Determine the (X, Y) coordinate at the center of the cell enclosing the given text.  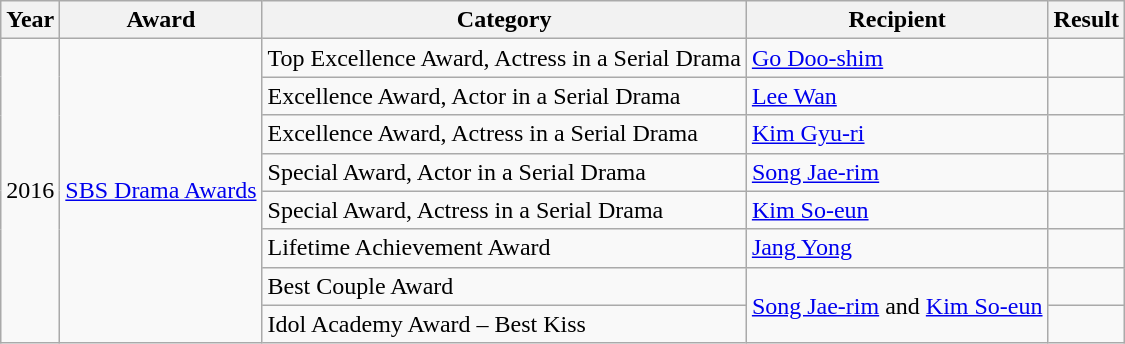
Year (30, 20)
Song Jae-rim (897, 172)
Song Jae-rim and Kim So-eun (897, 305)
Lifetime Achievement Award (504, 248)
Special Award, Actor in a Serial Drama (504, 172)
Go Doo-shim (897, 58)
Result (1086, 20)
Recipient (897, 20)
Best Couple Award (504, 286)
2016 (30, 191)
Top Excellence Award, Actress in a Serial Drama (504, 58)
Special Award, Actress in a Serial Drama (504, 210)
Excellence Award, Actor in a Serial Drama (504, 96)
Kim Gyu-ri (897, 134)
Category (504, 20)
Award (161, 20)
SBS Drama Awards (161, 191)
Lee Wan (897, 96)
Kim So-eun (897, 210)
Idol Academy Award – Best Kiss (504, 324)
Jang Yong (897, 248)
Excellence Award, Actress in a Serial Drama (504, 134)
